Detect which cell encompasses the target text, then output its [X, Y] center coordinate. 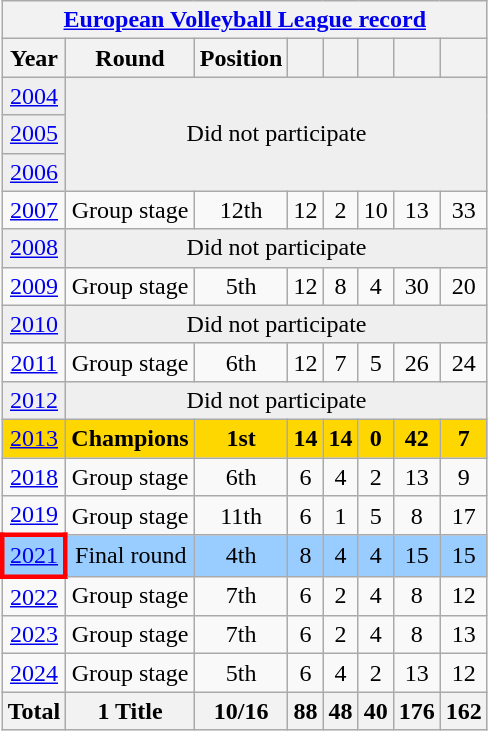
2018 [34, 477]
33 [464, 210]
2019 [34, 516]
88 [306, 711]
2010 [34, 324]
1 Title [130, 711]
20 [464, 286]
40 [376, 711]
12th [241, 210]
2006 [34, 172]
48 [340, 711]
42 [416, 438]
2024 [34, 673]
2022 [34, 596]
Champions [130, 438]
30 [416, 286]
2023 [34, 635]
2008 [34, 248]
9 [464, 477]
2012 [34, 400]
2013 [34, 438]
Year [34, 58]
Round [130, 58]
176 [416, 711]
1st [241, 438]
2005 [34, 134]
2009 [34, 286]
2004 [34, 96]
17 [464, 516]
Position [241, 58]
Total [34, 711]
1 [340, 516]
2021 [34, 556]
2011 [34, 362]
Final round [130, 556]
4th [241, 556]
162 [464, 711]
24 [464, 362]
10/16 [241, 711]
0 [376, 438]
10 [376, 210]
26 [416, 362]
2007 [34, 210]
European Volleyball League record [244, 20]
11th [241, 516]
